For the text-containing cell, return its midpoint in [X, Y] coordinate format. 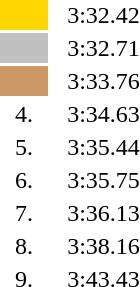
8. [24, 246]
7. [24, 213]
4. [24, 114]
6. [24, 180]
5. [24, 147]
